From the cell containing the given text, extract its center point as [X, Y] coordinate. 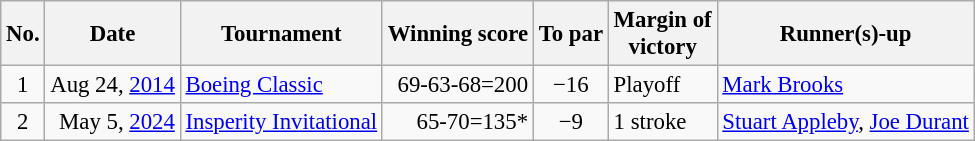
Insperity Invitational [281, 122]
69-63-68=200 [458, 85]
Stuart Appleby, Joe Durant [846, 122]
To par [570, 34]
1 [23, 85]
Tournament [281, 34]
−9 [570, 122]
Mark Brooks [846, 85]
Margin ofvictory [662, 34]
Playoff [662, 85]
Runner(s)-up [846, 34]
Boeing Classic [281, 85]
1 stroke [662, 122]
Aug 24, 2014 [112, 85]
65-70=135* [458, 122]
Winning score [458, 34]
Date [112, 34]
May 5, 2024 [112, 122]
−16 [570, 85]
No. [23, 34]
2 [23, 122]
